Extract the [X, Y] coordinate from the center of the cell holding the provided text.  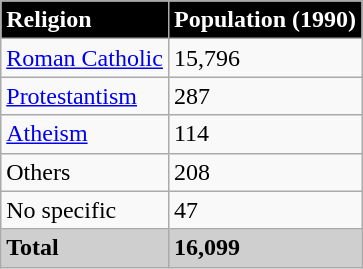
Others [85, 172]
15,796 [264, 58]
Atheism [85, 134]
114 [264, 134]
Protestantism [85, 96]
Population (1990) [264, 20]
208 [264, 172]
Roman Catholic [85, 58]
16,099 [264, 248]
Total [85, 248]
No specific [85, 210]
Religion [85, 20]
287 [264, 96]
47 [264, 210]
